Output the (x, y) coordinate of the center of the cell containing the given text.  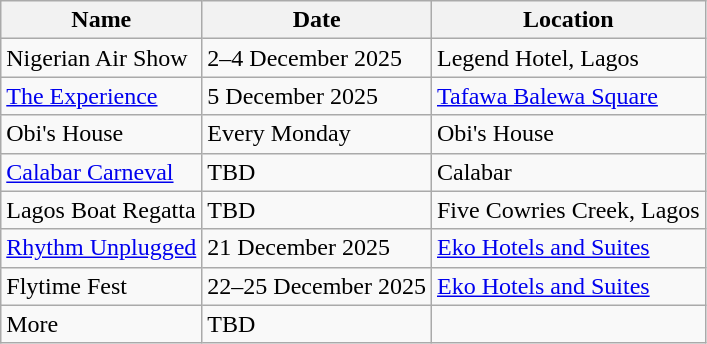
The Experience (102, 96)
22–25 December 2025 (317, 286)
Every Monday (317, 134)
2–4 December 2025 (317, 58)
Calabar (568, 172)
Date (317, 20)
Tafawa Balewa Square (568, 96)
More (102, 324)
Name (102, 20)
Five Cowries Creek, Lagos (568, 210)
21 December 2025 (317, 248)
5 December 2025 (317, 96)
Nigerian Air Show (102, 58)
Calabar Carneval (102, 172)
Legend Hotel, Lagos (568, 58)
Rhythm Unplugged (102, 248)
Flytime Fest (102, 286)
Location (568, 20)
Lagos Boat Regatta (102, 210)
